Capture the cell that displays the provided text and extract its (X, Y) central coordinate. 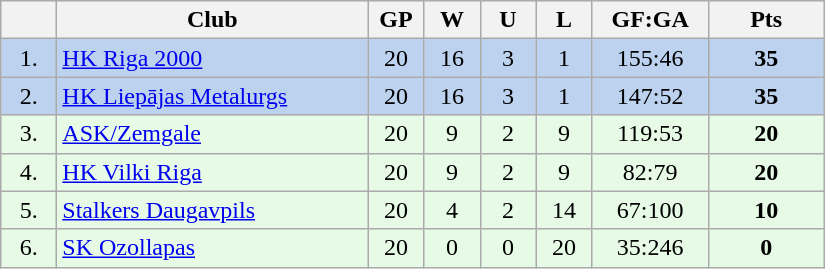
147:52 (650, 96)
6. (29, 248)
4 (452, 210)
HK Vilki Riga (212, 172)
GP (396, 20)
SK Ozollapas (212, 248)
2. (29, 96)
14 (564, 210)
3. (29, 134)
1. (29, 58)
Pts (766, 20)
GF:GA (650, 20)
L (564, 20)
82:79 (650, 172)
119:53 (650, 134)
5. (29, 210)
W (452, 20)
ASK/Zemgale (212, 134)
4. (29, 172)
HK Liepājas Metalurgs (212, 96)
67:100 (650, 210)
155:46 (650, 58)
Club (212, 20)
U (508, 20)
10 (766, 210)
Stalkers Daugavpils (212, 210)
35:246 (650, 248)
HK Riga 2000 (212, 58)
